Capture the cell that displays the provided text and extract its (x, y) central coordinate. 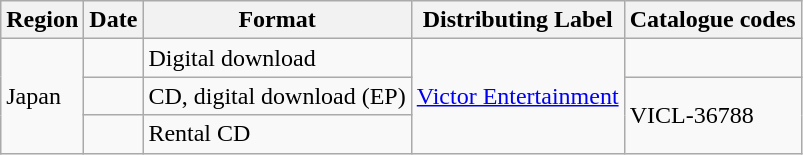
Date (114, 20)
Format (277, 20)
Distributing Label (518, 20)
CD, digital download (EP) (277, 96)
Region (42, 20)
Rental CD (277, 134)
Japan (42, 96)
Victor Entertainment (518, 96)
Digital download (277, 58)
Catalogue codes (712, 20)
VICL-36788 (712, 115)
